Scan for the cell matching the given text and deliver its (X, Y) coordinate at center. 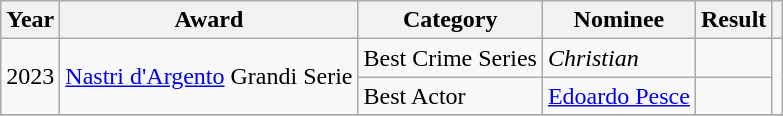
Nastri d'Argento Grandi Serie (209, 77)
2023 (30, 77)
Year (30, 20)
Best Actor (450, 96)
Category (450, 20)
Result (733, 20)
Nominee (618, 20)
Best Crime Series (450, 58)
Edoardo Pesce (618, 96)
Award (209, 20)
Christian (618, 58)
